Return (x, y) of the center of cell containing provided text 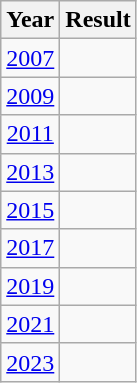
2015 (30, 210)
2013 (30, 172)
2023 (30, 362)
2021 (30, 324)
2017 (30, 248)
2011 (30, 134)
2009 (30, 96)
Year (30, 20)
Result (98, 20)
2007 (30, 58)
2019 (30, 286)
